Find where the given text appears and provide that cell's center as [X, Y] coordinate. 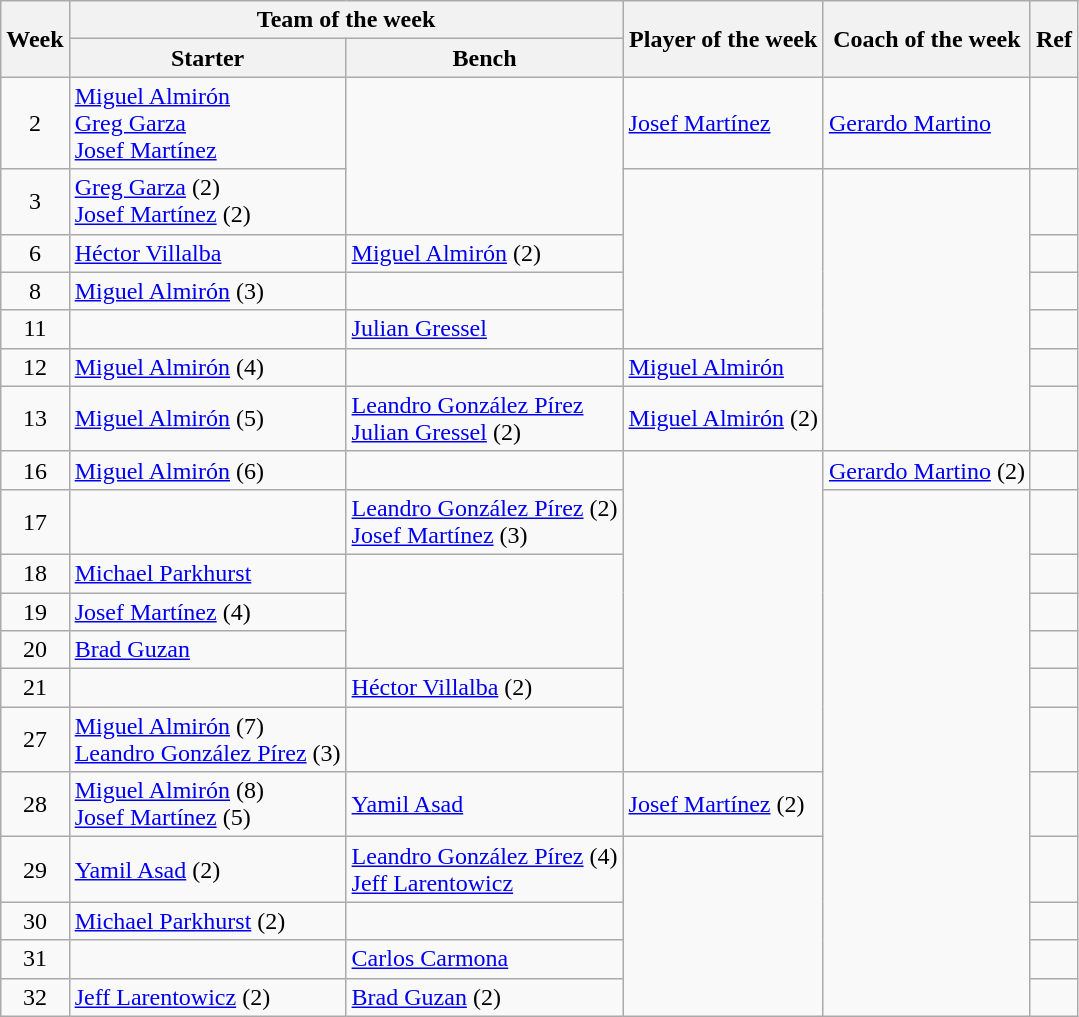
13 [35, 418]
Gerardo Martino [926, 123]
Carlos Carmona [484, 959]
31 [35, 959]
Michael Parkhurst [208, 573]
Brad Guzan [208, 650]
Josef Martínez (2) [723, 804]
Josef Martínez [723, 123]
Yamil Asad (2) [208, 870]
Week [35, 39]
11 [35, 329]
Miguel Almirón Greg Garza Josef Martínez [208, 123]
Brad Guzan (2) [484, 997]
Ref [1054, 39]
28 [35, 804]
Leandro González Pírez (4) Jeff Larentowicz [484, 870]
Coach of the week [926, 39]
30 [35, 921]
Starter [208, 58]
12 [35, 367]
Gerardo Martino (2) [926, 470]
Michael Parkhurst (2) [208, 921]
29 [35, 870]
Miguel Almirón (8) Josef Martínez (5) [208, 804]
6 [35, 253]
32 [35, 997]
21 [35, 688]
Miguel Almirón (7) Leandro González Pírez (3) [208, 740]
Miguel Almirón (6) [208, 470]
Josef Martínez (4) [208, 611]
2 [35, 123]
Héctor Villalba [208, 253]
Miguel Almirón [723, 367]
17 [35, 522]
20 [35, 650]
Julian Gressel [484, 329]
Héctor Villalba (2) [484, 688]
16 [35, 470]
Jeff Larentowicz (2) [208, 997]
Team of the week [346, 20]
Miguel Almirón (4) [208, 367]
27 [35, 740]
Yamil Asad [484, 804]
3 [35, 202]
Miguel Almirón (3) [208, 291]
19 [35, 611]
Leandro González Pírez (2) Josef Martínez (3) [484, 522]
Bench [484, 58]
8 [35, 291]
18 [35, 573]
Miguel Almirón (5) [208, 418]
Greg Garza (2) Josef Martínez (2) [208, 202]
Leandro González Pírez Julian Gressel (2) [484, 418]
Player of the week [723, 39]
